Locate the cell with the specified text and output its [X, Y] center coordinate. 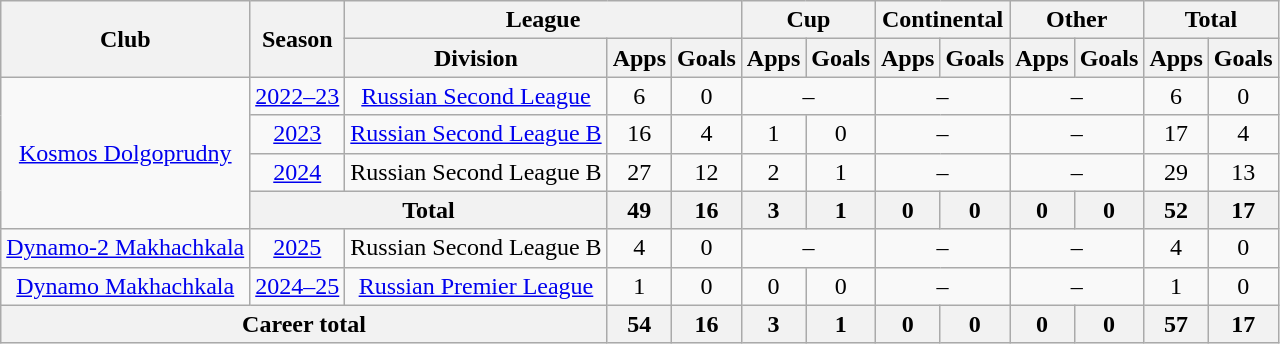
2024–25 [298, 286]
Season [298, 39]
Dynamo-2 Makhachkala [126, 248]
52 [1176, 210]
Russian Second League [476, 96]
12 [707, 172]
Russian Premier League [476, 286]
2022–23 [298, 96]
Continental [943, 20]
2024 [298, 172]
League [544, 20]
49 [639, 210]
Other [1077, 20]
Kosmos Dolgoprudny [126, 153]
2025 [298, 248]
57 [1176, 324]
54 [639, 324]
Club [126, 39]
27 [639, 172]
Dynamo Makhachkala [126, 286]
13 [1243, 172]
Cup [808, 20]
29 [1176, 172]
Division [476, 58]
2 [773, 172]
2023 [298, 134]
Career total [304, 324]
